Find where the given text appears and provide that cell's center as (X, Y) coordinate. 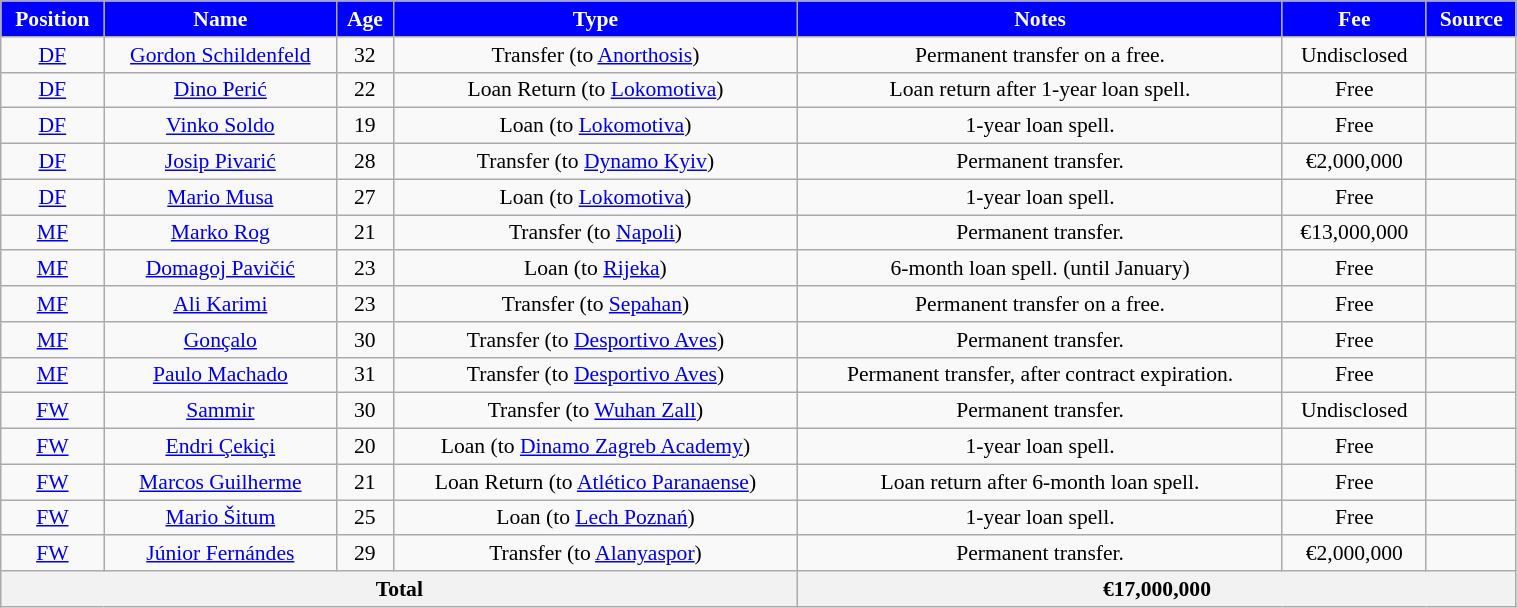
20 (365, 447)
Loan return after 6-month loan spell. (1040, 482)
Júnior Fernándes (220, 554)
Loan (to Rijeka) (596, 269)
Josip Pivarić (220, 162)
29 (365, 554)
Ali Karimi (220, 304)
Transfer (to Alanyaspor) (596, 554)
Sammir (220, 411)
Position (52, 19)
Age (365, 19)
Gonçalo (220, 340)
Loan Return (to Lokomotiva) (596, 90)
Marcos Guilherme (220, 482)
Paulo Machado (220, 375)
Loan (to Dinamo Zagreb Academy) (596, 447)
Mario Šitum (220, 518)
Domagoj Pavičić (220, 269)
Dino Perić (220, 90)
Name (220, 19)
6-month loan spell. (until January) (1040, 269)
22 (365, 90)
Gordon Schildenfeld (220, 55)
19 (365, 126)
25 (365, 518)
32 (365, 55)
Mario Musa (220, 197)
28 (365, 162)
Transfer (to Dynamo Kyiv) (596, 162)
27 (365, 197)
Endri Çekiçi (220, 447)
Total (400, 589)
Source (1471, 19)
Type (596, 19)
Loan Return (to Atlético Paranaense) (596, 482)
Notes (1040, 19)
Vinko Soldo (220, 126)
Transfer (to Sepahan) (596, 304)
Transfer (to Wuhan Zall) (596, 411)
Loan return after 1-year loan spell. (1040, 90)
Transfer (to Anorthosis) (596, 55)
Fee (1354, 19)
Loan (to Lech Poznań) (596, 518)
31 (365, 375)
Transfer (to Napoli) (596, 233)
€13,000,000 (1354, 233)
Permanent transfer, after contract expiration. (1040, 375)
Marko Rog (220, 233)
€17,000,000 (1157, 589)
